From the cell containing the given text, extract its center point as (X, Y) coordinate. 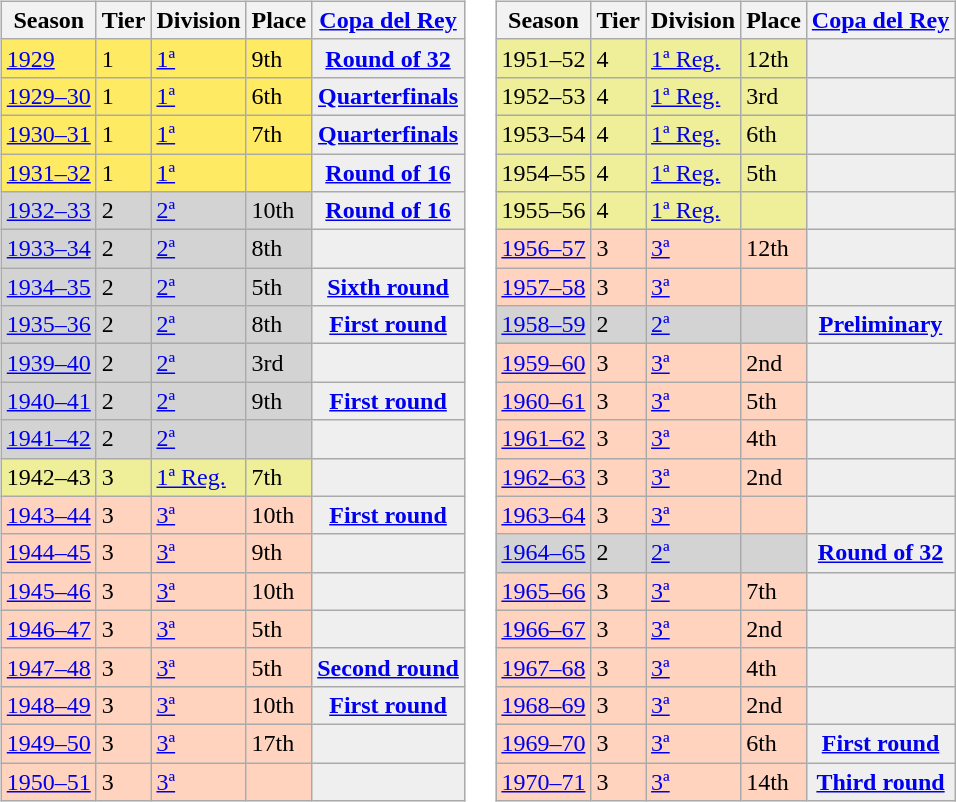
1963–64 (544, 515)
1953–54 (544, 134)
1946–47 (48, 629)
1959–60 (544, 363)
Preliminary (880, 325)
1961–62 (544, 439)
1944–45 (48, 553)
1950–51 (48, 781)
14th (774, 781)
1942–43 (48, 477)
1939–40 (48, 363)
1958–59 (544, 325)
1934–35 (48, 287)
1957–58 (544, 287)
Second round (388, 667)
1933–34 (48, 249)
17th (279, 743)
1940–41 (48, 401)
1949–50 (48, 743)
1941–42 (48, 439)
Third round (880, 781)
1954–55 (544, 173)
1935–36 (48, 325)
1931–32 (48, 173)
1956–57 (544, 249)
1932–33 (48, 211)
1930–31 (48, 134)
1969–70 (544, 743)
1951–52 (544, 58)
1967–68 (544, 667)
1964–65 (544, 553)
1952–53 (544, 96)
1929–30 (48, 96)
1970–71 (544, 781)
1960–61 (544, 401)
1968–69 (544, 705)
1947–48 (48, 667)
1948–49 (48, 705)
1929 (48, 58)
1945–46 (48, 591)
1966–67 (544, 629)
1962–63 (544, 477)
1965–66 (544, 591)
1943–44 (48, 515)
Sixth round (388, 287)
1955–56 (544, 211)
